From the cell containing the given text, extract its center point as [x, y] coordinate. 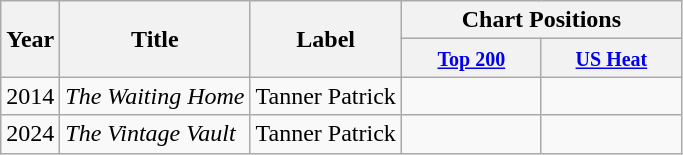
The Waiting Home [155, 96]
US Heat [611, 58]
Title [155, 39]
Label [326, 39]
Top 200 [471, 58]
The Vintage Vault [155, 134]
Chart Positions [541, 20]
2024 [30, 134]
Year [30, 39]
2014 [30, 96]
